Extract the (X, Y) coordinate from the center of the cell holding the provided text.  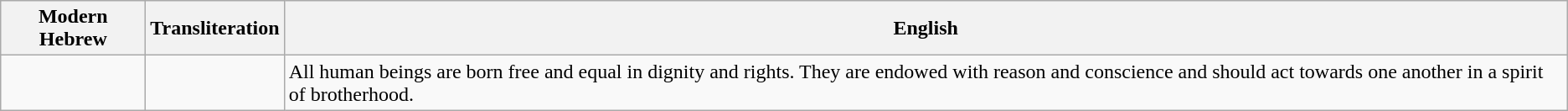
Transliteration (214, 29)
English (926, 29)
Modern Hebrew (74, 29)
